Determine the [x, y] coordinate at the center of the cell enclosing the given text.  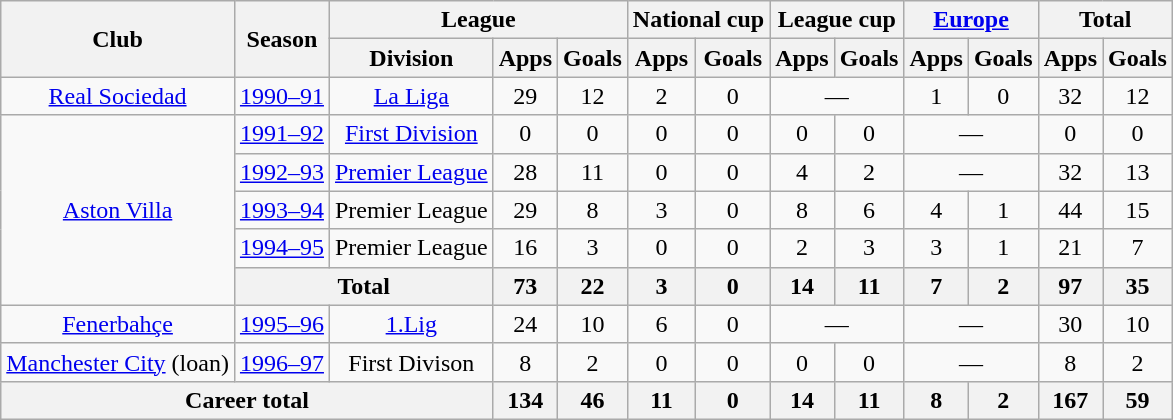
1993–94 [282, 210]
Club [118, 39]
Division [411, 58]
Aston Villa [118, 210]
1994–95 [282, 248]
21 [1070, 248]
16 [525, 248]
Fenerbahçe [118, 324]
35 [1138, 286]
1990–91 [282, 96]
28 [525, 172]
Manchester City (loan) [118, 362]
First Divison [411, 362]
97 [1070, 286]
La Liga [411, 96]
24 [525, 324]
44 [1070, 210]
1995–96 [282, 324]
73 [525, 286]
Career total [247, 400]
1992–93 [282, 172]
Real Sociedad [118, 96]
59 [1138, 400]
1996–97 [282, 362]
13 [1138, 172]
15 [1138, 210]
30 [1070, 324]
Europe [971, 20]
First Division [411, 134]
National cup [698, 20]
22 [593, 286]
1991–92 [282, 134]
167 [1070, 400]
League cup [837, 20]
1.Lig [411, 324]
League [478, 20]
46 [593, 400]
Season [282, 39]
134 [525, 400]
